Identify which cell holds the provided text, then report its (x, y) central coordinate. 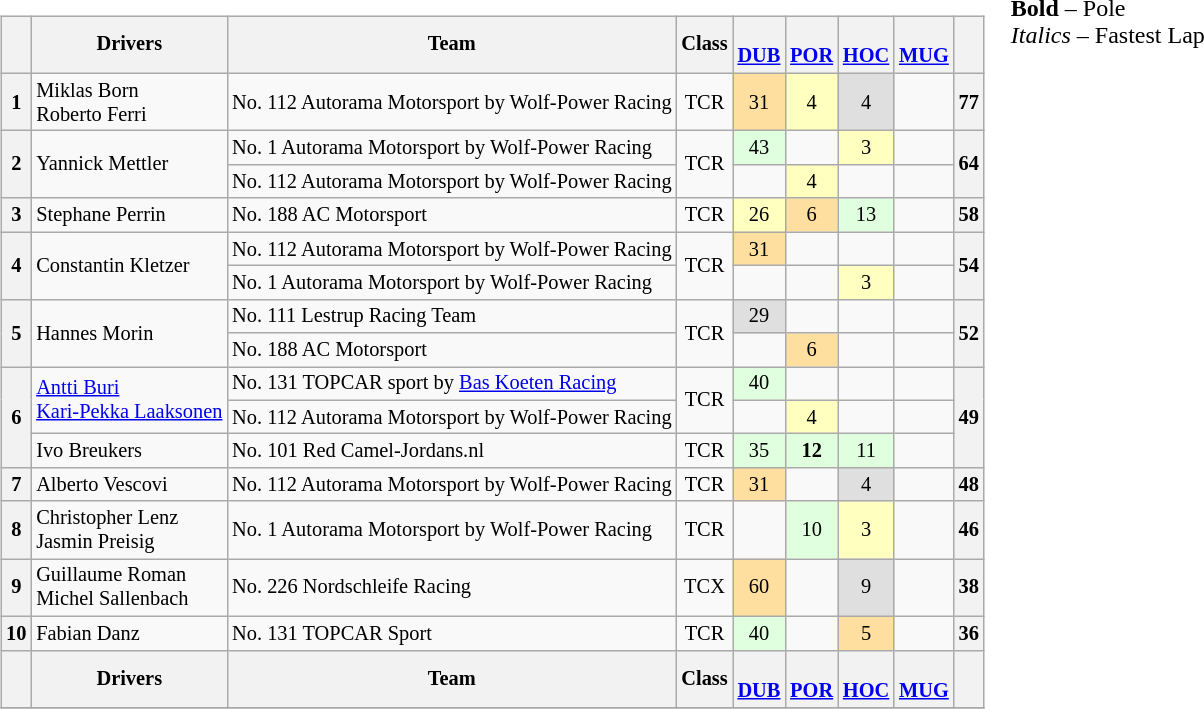
No. 111 Lestrup Racing Team (452, 316)
11 (866, 451)
26 (760, 215)
43 (760, 148)
58 (969, 215)
No. 131 TOPCAR sport by Bas Koeten Racing (452, 384)
No. 101 Red Camel-Jordans.nl (452, 451)
1 (16, 102)
Hannes Morin (129, 332)
36 (969, 633)
48 (969, 485)
TCX (704, 588)
77 (969, 102)
No. 131 TOPCAR Sport (452, 633)
64 (969, 164)
Christopher Lenz Jasmin Preisig (129, 530)
Yannick Mettler (129, 164)
12 (812, 451)
2 (16, 164)
35 (760, 451)
Stephane Perrin (129, 215)
Antti Buri Kari-Pekka Laaksonen (129, 400)
Ivo Breukers (129, 451)
60 (760, 588)
13 (866, 215)
52 (969, 332)
Guillaume Roman Michel Sallenbach (129, 588)
38 (969, 588)
Alberto Vescovi (129, 485)
54 (969, 266)
Fabian Danz (129, 633)
Constantin Kletzer (129, 266)
8 (16, 530)
29 (760, 316)
49 (969, 418)
Miklas Born Roberto Ferri (129, 102)
7 (16, 485)
No. 226 Nordschleife Racing (452, 588)
46 (969, 530)
